Locate the cell with the specified text and output its [X, Y] center coordinate. 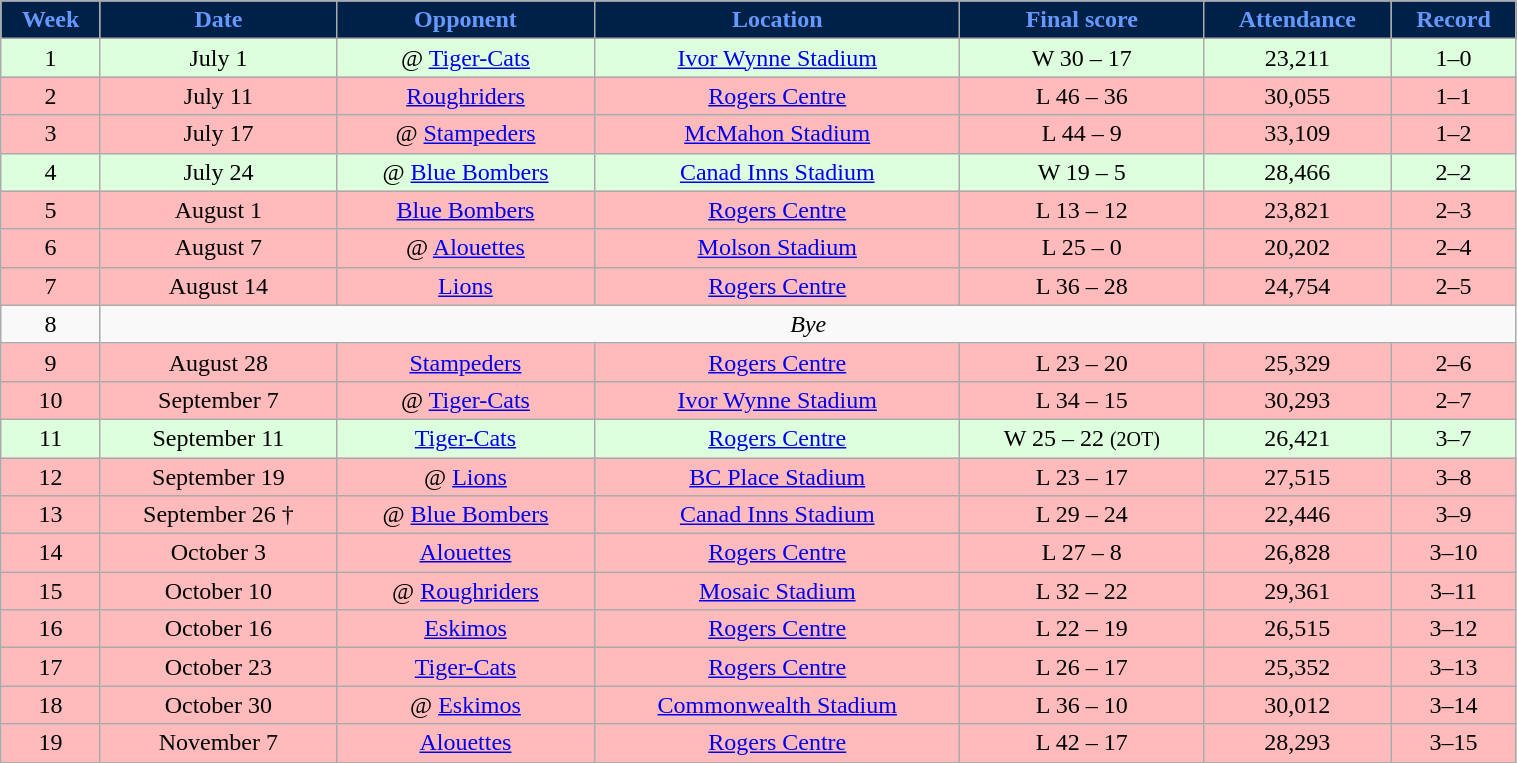
18 [51, 705]
L 36 – 10 [1082, 705]
3–12 [1454, 629]
October 16 [218, 629]
24,754 [1298, 286]
October 10 [218, 591]
Record [1454, 20]
3–8 [1454, 477]
September 7 [218, 400]
2–3 [1454, 210]
July 17 [218, 134]
November 7 [218, 743]
3 [51, 134]
27,515 [1298, 477]
BC Place Stadium [778, 477]
Commonwealth Stadium [778, 705]
October 30 [218, 705]
L 23 – 20 [1082, 362]
3–14 [1454, 705]
3–10 [1454, 553]
August 7 [218, 248]
Stampeders [465, 362]
L 36 – 28 [1082, 286]
1 [51, 58]
L 23 – 17 [1082, 477]
L 29 – 24 [1082, 515]
Bye [808, 324]
July 24 [218, 172]
Mosaic Stadium [778, 591]
September 11 [218, 438]
20,202 [1298, 248]
July 1 [218, 58]
Lions [465, 286]
28,293 [1298, 743]
1–1 [1454, 96]
3–11 [1454, 591]
W 19 – 5 [1082, 172]
McMahon Stadium [778, 134]
L 13 – 12 [1082, 210]
July 11 [218, 96]
33,109 [1298, 134]
September 19 [218, 477]
3–15 [1454, 743]
26,421 [1298, 438]
Week [51, 20]
6 [51, 248]
August 1 [218, 210]
9 [51, 362]
Eskimos [465, 629]
L 22 – 19 [1082, 629]
L 25 – 0 [1082, 248]
L 26 – 17 [1082, 667]
L 46 – 36 [1082, 96]
L 42 – 17 [1082, 743]
2–4 [1454, 248]
2–7 [1454, 400]
Location [778, 20]
Opponent [465, 20]
Blue Bombers [465, 210]
@ Alouettes [465, 248]
23,211 [1298, 58]
7 [51, 286]
22,446 [1298, 515]
L 44 – 9 [1082, 134]
8 [51, 324]
4 [51, 172]
@ Roughriders [465, 591]
W 30 – 17 [1082, 58]
19 [51, 743]
3–13 [1454, 667]
Final score [1082, 20]
@ Eskimos [465, 705]
@ Stampeders [465, 134]
29,361 [1298, 591]
12 [51, 477]
L 34 – 15 [1082, 400]
2–5 [1454, 286]
14 [51, 553]
16 [51, 629]
30,293 [1298, 400]
26,828 [1298, 553]
1–2 [1454, 134]
25,352 [1298, 667]
3–7 [1454, 438]
30,055 [1298, 96]
W 25 – 22 (2OT) [1082, 438]
3–9 [1454, 515]
17 [51, 667]
October 3 [218, 553]
25,329 [1298, 362]
26,515 [1298, 629]
30,012 [1298, 705]
@ Lions [465, 477]
August 14 [218, 286]
28,466 [1298, 172]
2 [51, 96]
15 [51, 591]
L 32 – 22 [1082, 591]
23,821 [1298, 210]
13 [51, 515]
5 [51, 210]
2–6 [1454, 362]
September 26 † [218, 515]
10 [51, 400]
Date [218, 20]
October 23 [218, 667]
1–0 [1454, 58]
L 27 – 8 [1082, 553]
11 [51, 438]
2–2 [1454, 172]
Molson Stadium [778, 248]
Roughriders [465, 96]
August 28 [218, 362]
Attendance [1298, 20]
